Scan for the cell matching the given text and deliver its [X, Y] coordinate at center. 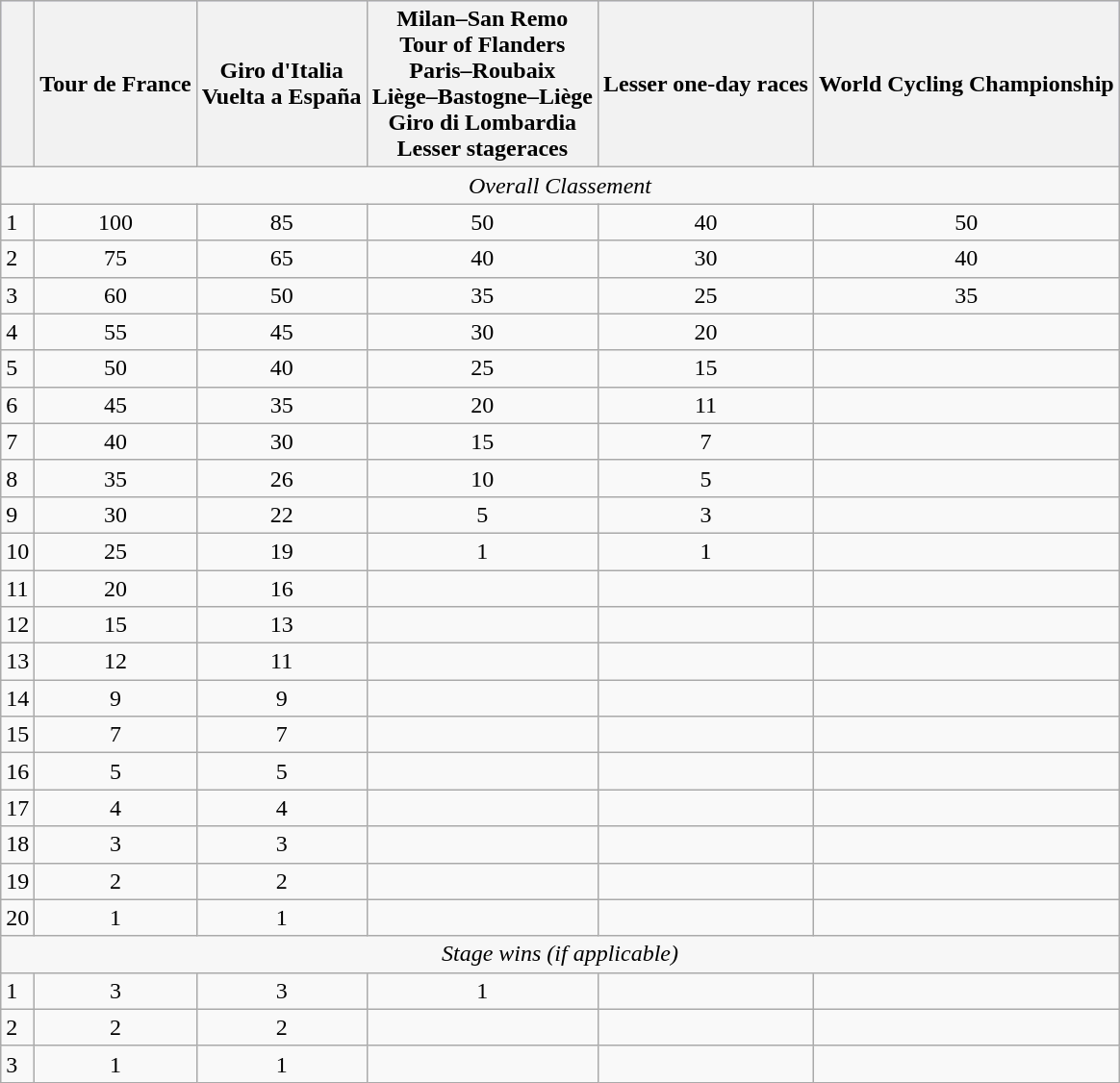
85 [281, 222]
Stage wins (if applicable) [560, 954]
Tour de France [115, 85]
Lesser one-day races [705, 85]
8 [17, 478]
17 [17, 808]
Milan–San RemoTour of FlandersParis–RoubaixLiège–Bastogne–LiègeGiro di LombardiaLesser stageraces [482, 85]
Overall Classement [560, 186]
14 [17, 698]
6 [17, 405]
18 [17, 844]
22 [281, 515]
100 [115, 222]
26 [281, 478]
Giro d'ItaliaVuelta a España [281, 85]
60 [115, 295]
World Cycling Championship [966, 85]
75 [115, 259]
55 [115, 332]
65 [281, 259]
